Pinpoint the cell where the given text exists, returning its (x, y) midpoint coordinate. 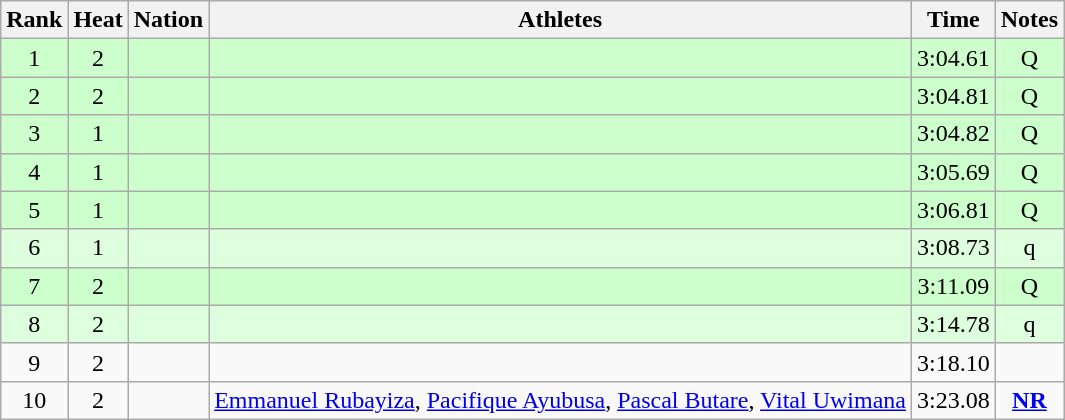
6 (34, 248)
7 (34, 286)
9 (34, 362)
Notes (1029, 20)
10 (34, 400)
3:05.69 (953, 172)
Athletes (560, 20)
Nation (168, 20)
3:04.61 (953, 58)
3:08.73 (953, 248)
8 (34, 324)
3:11.09 (953, 286)
3:06.81 (953, 210)
Time (953, 20)
3:14.78 (953, 324)
3:04.82 (953, 134)
3 (34, 134)
Rank (34, 20)
3:18.10 (953, 362)
Emmanuel Rubayiza, Pacifique Ayubusa, Pascal Butare, Vital Uwimana (560, 400)
3:23.08 (953, 400)
5 (34, 210)
4 (34, 172)
NR (1029, 400)
Heat (98, 20)
3:04.81 (953, 96)
